Search for the cell housing the specified text and yield its (X, Y) center coordinate. 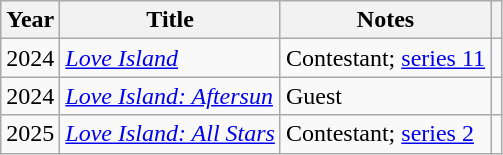
Love Island: All Stars (170, 134)
Love Island (170, 58)
Year (30, 20)
Love Island: Aftersun (170, 96)
2025 (30, 134)
Contestant; series 2 (385, 134)
Guest (385, 96)
Notes (385, 20)
Title (170, 20)
Contestant; series 11 (385, 58)
